Capture the cell that displays the provided text and extract its [X, Y] central coordinate. 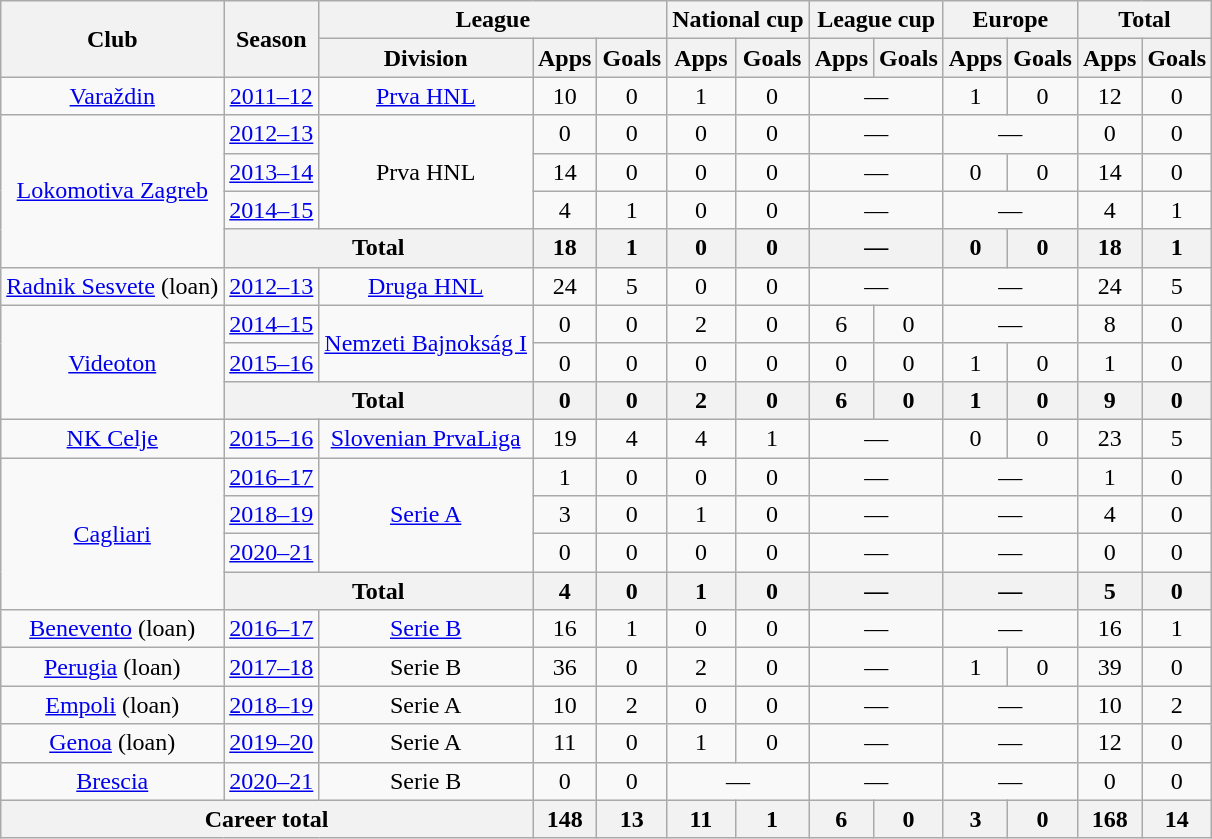
9 [1109, 400]
Career total [267, 819]
168 [1109, 819]
Druga HNL [426, 286]
Genoa (loan) [112, 743]
Cagliari [112, 534]
19 [564, 438]
Benevento (loan) [112, 629]
Club [112, 39]
Slovenian PrvaLiga [426, 438]
NK Celje [112, 438]
League [493, 20]
Radnik Sesvete (loan) [112, 286]
Division [426, 58]
League cup [876, 20]
Empoli (loan) [112, 705]
Lokomotiva Zagreb [112, 191]
8 [1109, 324]
Brescia [112, 781]
Nemzeti Bajnokság I [426, 343]
Varaždin [112, 96]
2019–20 [272, 743]
23 [1109, 438]
Season [272, 39]
National cup [738, 20]
13 [632, 819]
Videoton [112, 362]
2017–18 [272, 667]
2013–14 [272, 172]
36 [564, 667]
2011–12 [272, 96]
39 [1109, 667]
Europe [1010, 20]
Perugia (loan) [112, 667]
148 [564, 819]
